From the cell containing the given text, extract its center point as (x, y) coordinate. 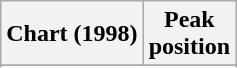
Chart (1998) (72, 34)
Peakposition (189, 34)
